Determine the [X, Y] coordinate at the center of the cell enclosing the given text.  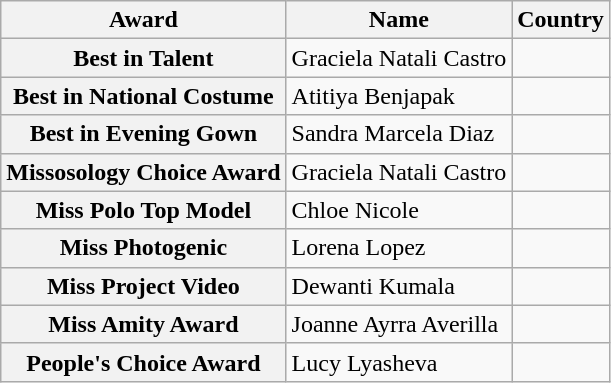
Chloe Nicole [399, 210]
Sandra Marcela Diaz [399, 134]
Miss Amity Award [144, 324]
Award [144, 20]
People's Choice Award [144, 362]
Name [399, 20]
Missosology Choice Award [144, 172]
Miss Project Video [144, 286]
Miss Polo Top Model [144, 210]
Dewanti Kumala [399, 286]
Lorena Lopez [399, 248]
Best in Talent [144, 58]
Best in Evening Gown [144, 134]
Best in National Costume [144, 96]
Miss Photogenic [144, 248]
Atitiya Benjapak [399, 96]
Joanne Ayrra Averilla [399, 324]
Lucy Lyasheva [399, 362]
Country [561, 20]
